Capture the cell that displays the provided text and extract its [x, y] central coordinate. 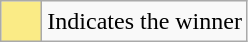
Indicates the winner [145, 22]
